From the cell containing the given text, extract its center point as [x, y] coordinate. 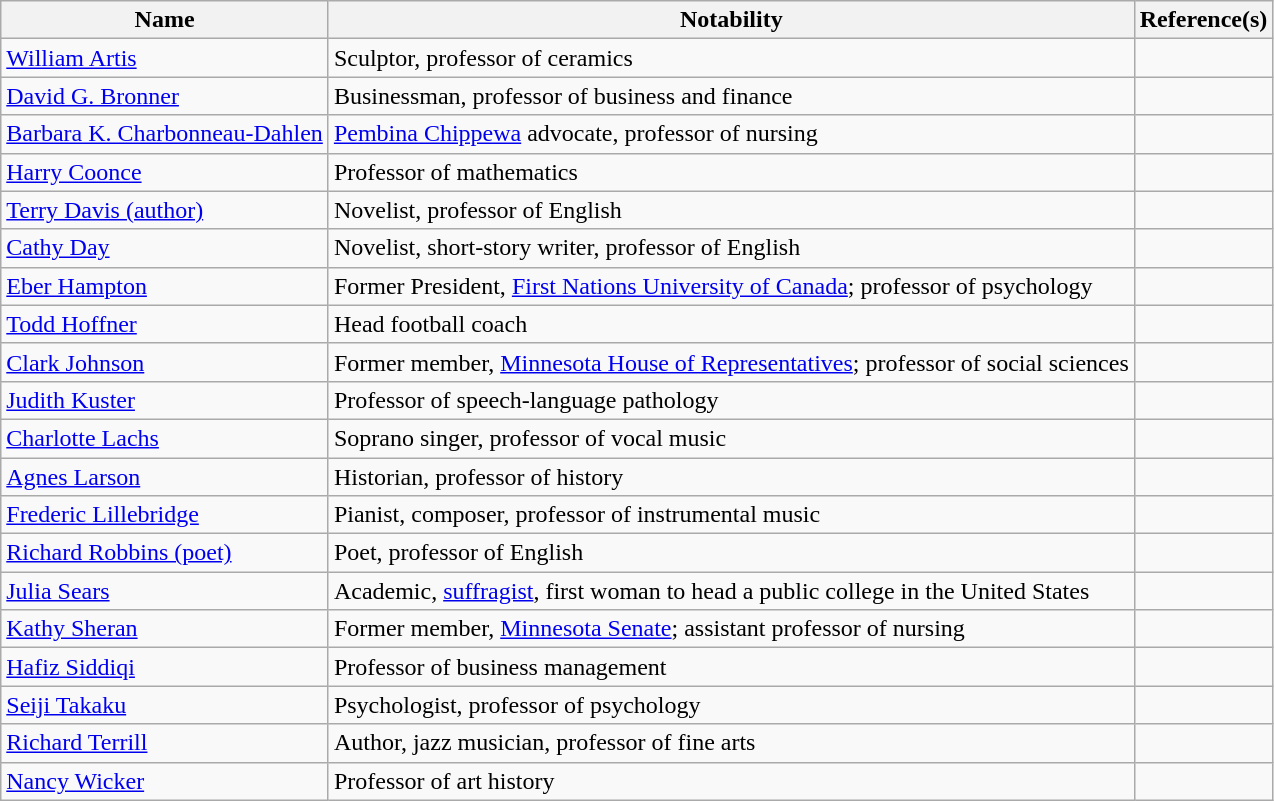
Professor of business management [731, 667]
Businessman, professor of business and finance [731, 96]
Former member, Minnesota House of Representatives; professor of social sciences [731, 362]
Seiji Takaku [165, 705]
Agnes Larson [165, 477]
Hafiz Siddiqi [165, 667]
Pianist, composer, professor of instrumental music [731, 515]
Judith Kuster [165, 400]
Head football coach [731, 324]
Sculptor, professor of ceramics [731, 58]
Professor of speech-language pathology [731, 400]
Professor of mathematics [731, 172]
Novelist, short-story writer, professor of English [731, 248]
Harry Coonce [165, 172]
Former President, First Nations University of Canada; professor of psychology [731, 286]
Novelist, professor of English [731, 210]
Clark Johnson [165, 362]
Nancy Wicker [165, 781]
Name [165, 20]
Charlotte Lachs [165, 438]
Former member, Minnesota Senate; assistant professor of nursing [731, 629]
Todd Hoffner [165, 324]
Historian, professor of history [731, 477]
Richard Robbins (poet) [165, 553]
Cathy Day [165, 248]
David G. Bronner [165, 96]
Reference(s) [1204, 20]
Eber Hampton [165, 286]
Frederic Lillebridge [165, 515]
Soprano singer, professor of vocal music [731, 438]
Professor of art history [731, 781]
Notability [731, 20]
Terry Davis (author) [165, 210]
Kathy Sheran [165, 629]
Psychologist, professor of psychology [731, 705]
Richard Terrill [165, 743]
Poet, professor of English [731, 553]
Barbara K. Charbonneau-Dahlen [165, 134]
William Artis [165, 58]
Author, jazz musician, professor of fine arts [731, 743]
Pembina Chippewa advocate, professor of nursing [731, 134]
Academic, suffragist, first woman to head a public college in the United States [731, 591]
Julia Sears [165, 591]
